Search for the cell housing the specified text and yield its (X, Y) center coordinate. 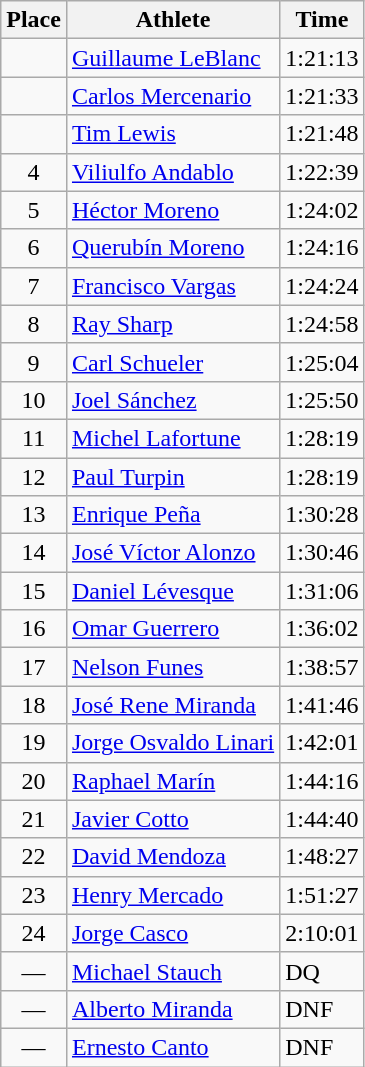
9 (34, 362)
1:22:39 (322, 172)
1:44:40 (322, 819)
Joel Sánchez (172, 400)
Omar Guerrero (172, 629)
Carl Schueler (172, 362)
Guillaume LeBlanc (172, 58)
4 (34, 172)
Enrique Peña (172, 515)
Daniel Lévesque (172, 591)
1:21:13 (322, 58)
1:31:06 (322, 591)
1:41:46 (322, 705)
Tim Lewis (172, 134)
Ernesto Canto (172, 1047)
5 (34, 210)
1:30:28 (322, 515)
Jorge Osvaldo Linari (172, 743)
2:10:01 (322, 933)
13 (34, 515)
1:51:27 (322, 895)
1:21:33 (322, 96)
Raphael Marín (172, 781)
1:24:24 (322, 286)
Carlos Mercenario (172, 96)
José Víctor Alonzo (172, 553)
Henry Mercado (172, 895)
15 (34, 591)
17 (34, 667)
1:21:48 (322, 134)
Francisco Vargas (172, 286)
Michael Stauch (172, 971)
Querubín Moreno (172, 248)
23 (34, 895)
18 (34, 705)
1:36:02 (322, 629)
Paul Turpin (172, 477)
7 (34, 286)
20 (34, 781)
Athlete (172, 20)
David Mendoza (172, 857)
22 (34, 857)
1:24:58 (322, 324)
21 (34, 819)
1:24:02 (322, 210)
DQ (322, 971)
Place (34, 20)
1:42:01 (322, 743)
6 (34, 248)
1:25:04 (322, 362)
Ray Sharp (172, 324)
16 (34, 629)
Jorge Casco (172, 933)
Héctor Moreno (172, 210)
8 (34, 324)
Nelson Funes (172, 667)
Viliulfo Andablo (172, 172)
1:38:57 (322, 667)
11 (34, 438)
12 (34, 477)
1:25:50 (322, 400)
1:30:46 (322, 553)
24 (34, 933)
1:44:16 (322, 781)
1:24:16 (322, 248)
Javier Cotto (172, 819)
Alberto Miranda (172, 1009)
19 (34, 743)
José Rene Miranda (172, 705)
Time (322, 20)
Michel Lafortune (172, 438)
1:48:27 (322, 857)
10 (34, 400)
14 (34, 553)
